Identify which cell holds the provided text, then report its (X, Y) central coordinate. 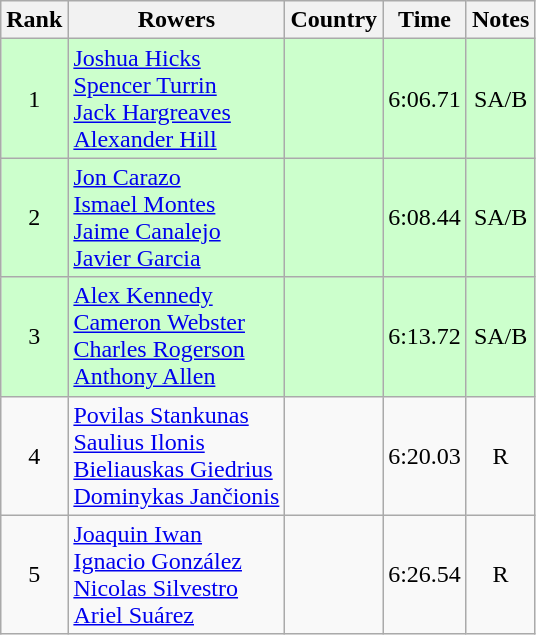
1 (34, 98)
4 (34, 456)
6:13.72 (425, 336)
Notes (500, 20)
Rowers (176, 20)
5 (34, 574)
Time (425, 20)
Joaquin IwanIgnacio GonzálezNicolas SilvestroAriel Suárez (176, 574)
Povilas StankunasSaulius IlonisBieliauskas GiedriusDominykas Jančionis (176, 456)
Rank (34, 20)
6:08.44 (425, 218)
Alex KennedyCameron WebsterCharles RogersonAnthony Allen (176, 336)
3 (34, 336)
6:06.71 (425, 98)
Joshua HicksSpencer TurrinJack HargreavesAlexander Hill (176, 98)
6:26.54 (425, 574)
Country (334, 20)
2 (34, 218)
6:20.03 (425, 456)
Jon CarazoIsmael MontesJaime CanalejoJavier Garcia (176, 218)
